Output the [X, Y] coordinate of the center of the cell containing the given text.  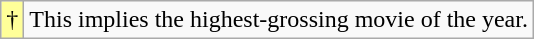
† [12, 20]
This implies the highest-grossing movie of the year. [279, 20]
